Provide the [X, Y] coordinate of the cell's center where the given text is located.  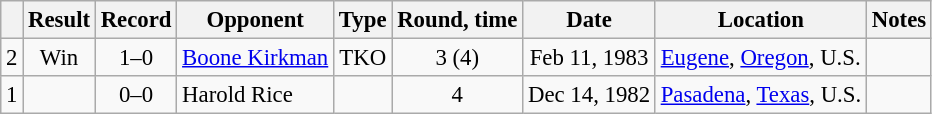
Opponent [256, 20]
Record [136, 20]
Notes [898, 20]
Dec 14, 1982 [590, 95]
4 [458, 95]
3 (4) [458, 58]
Feb 11, 1983 [590, 58]
Result [60, 20]
Type [363, 20]
0–0 [136, 95]
1–0 [136, 58]
Win [60, 58]
Pasadena, Texas, U.S. [760, 95]
Eugene, Oregon, U.S. [760, 58]
Harold Rice [256, 95]
Round, time [458, 20]
Date [590, 20]
Location [760, 20]
1 [12, 95]
2 [12, 58]
TKO [363, 58]
Boone Kirkman [256, 58]
